Detect which cell encompasses the target text, then output its (X, Y) center coordinate. 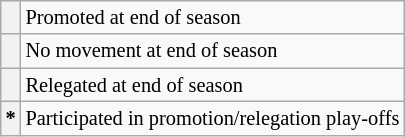
Relegated at end of season (213, 85)
* (11, 118)
Participated in promotion/relegation play-offs (213, 118)
Promoted at end of season (213, 17)
No movement at end of season (213, 51)
